Locate the cell with the specified text and output its [x, y] center coordinate. 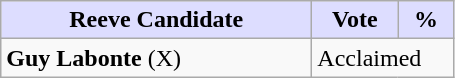
Acclaimed [383, 58]
Reeve Candidate [156, 20]
Vote [355, 20]
Guy Labonte (X) [156, 58]
% [426, 20]
